From the cell containing the given text, extract its center point as [X, Y] coordinate. 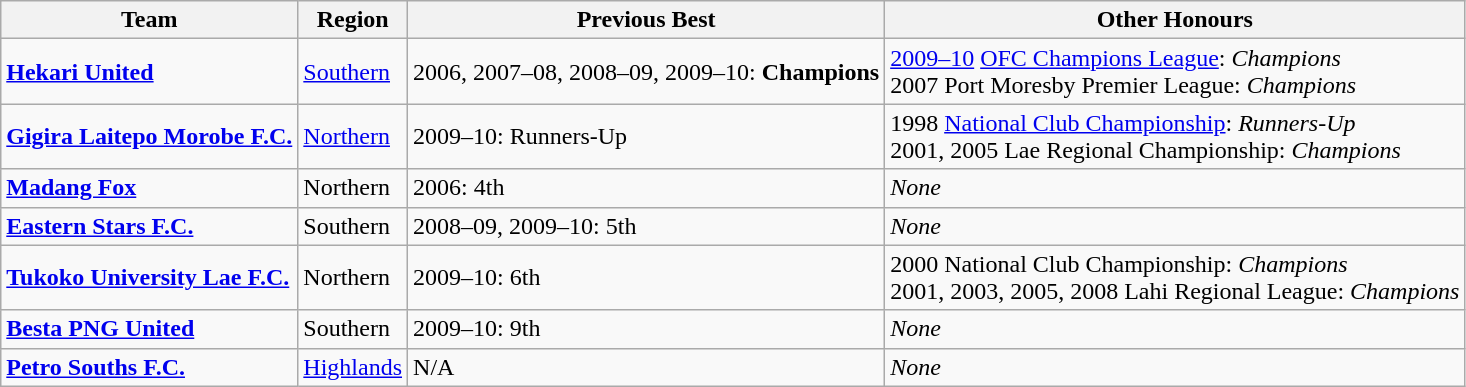
Other Honours [1175, 20]
Gigira Laitepo Morobe F.C. [150, 136]
Hekari United [150, 72]
N/A [646, 367]
Eastern Stars F.C. [150, 226]
2009–10: 9th [646, 329]
Region [353, 20]
2006: 4th [646, 188]
2006, 2007–08, 2008–09, 2009–10: Champions [646, 72]
2009–10: Runners-Up [646, 136]
Highlands [353, 367]
2009–10 OFC Champions League: Champions2007 Port Moresby Premier League: Champions [1175, 72]
Madang Fox [150, 188]
1998 National Club Championship: Runners-Up2001, 2005 Lae Regional Championship: Champions [1175, 136]
Team [150, 20]
Petro Souths F.C. [150, 367]
Tukoko University Lae F.C. [150, 278]
2008–09, 2009–10: 5th [646, 226]
Besta PNG United [150, 329]
2000 National Club Championship: Champions2001, 2003, 2005, 2008 Lahi Regional League: Champions [1175, 278]
Previous Best [646, 20]
2009–10: 6th [646, 278]
